From the cell containing the given text, extract its center point as (X, Y) coordinate. 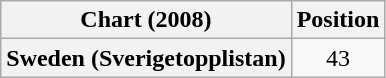
Chart (2008) (146, 20)
Position (338, 20)
43 (338, 58)
Sweden (Sverigetopplistan) (146, 58)
